Locate the cell with the specified text and output its [X, Y] center coordinate. 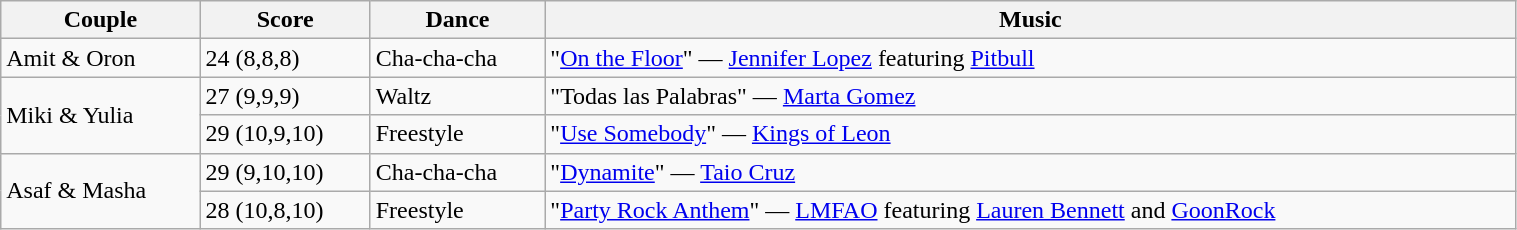
Score [285, 20]
27 (9,9,9) [285, 96]
Couple [100, 20]
29 (9,10,10) [285, 172]
"On the Floor" — Jennifer Lopez featuring Pitbull [1030, 58]
28 (10,8,10) [285, 210]
Dance [458, 20]
Asaf & Masha [100, 191]
Miki & Yulia [100, 115]
"Use Somebody" — Kings of Leon [1030, 134]
"Dynamite" — Taio Cruz [1030, 172]
29 (10,9,10) [285, 134]
24 (8,8,8) [285, 58]
Music [1030, 20]
Waltz [458, 96]
"Todas las Palabras" — Marta Gomez [1030, 96]
"Party Rock Anthem" — LMFAO featuring Lauren Bennett and GoonRock [1030, 210]
Amit & Oron [100, 58]
